For the text-containing cell, return its midpoint in [X, Y] coordinate format. 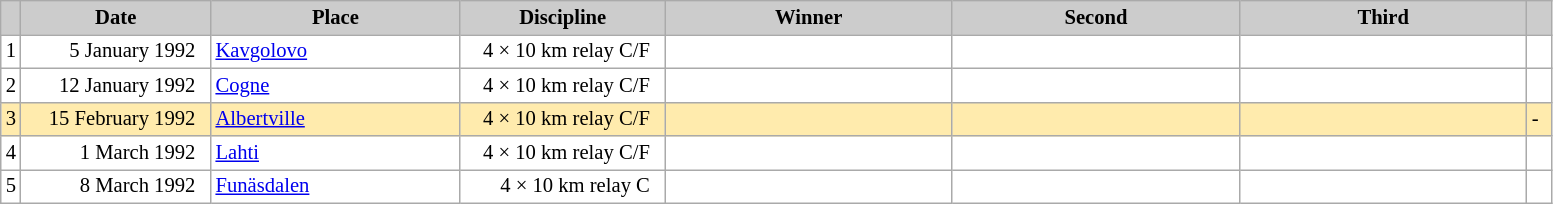
Funäsdalen [336, 186]
Lahti [336, 153]
Date [116, 17]
Cogne [336, 85]
Albertville [336, 119]
Third [1384, 17]
5 January 1992 [116, 51]
5 [11, 186]
Kavgolovo [336, 51]
12 January 1992 [116, 85]
8 March 1992 [116, 186]
1 [11, 51]
1 March 1992 [116, 153]
Discipline [562, 17]
- [1540, 119]
15 February 1992 [116, 119]
Place [336, 17]
3 [11, 119]
Second [1096, 17]
2 [11, 85]
4 [11, 153]
4 × 10 km relay C [562, 186]
Winner [808, 17]
